Detect which cell encompasses the target text, then output its [X, Y] center coordinate. 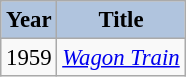
1959 [29, 58]
Year [29, 20]
Title [121, 20]
Wagon Train [121, 58]
